Return the [x, y] coordinate for the center point of the cell that contains the specified text.  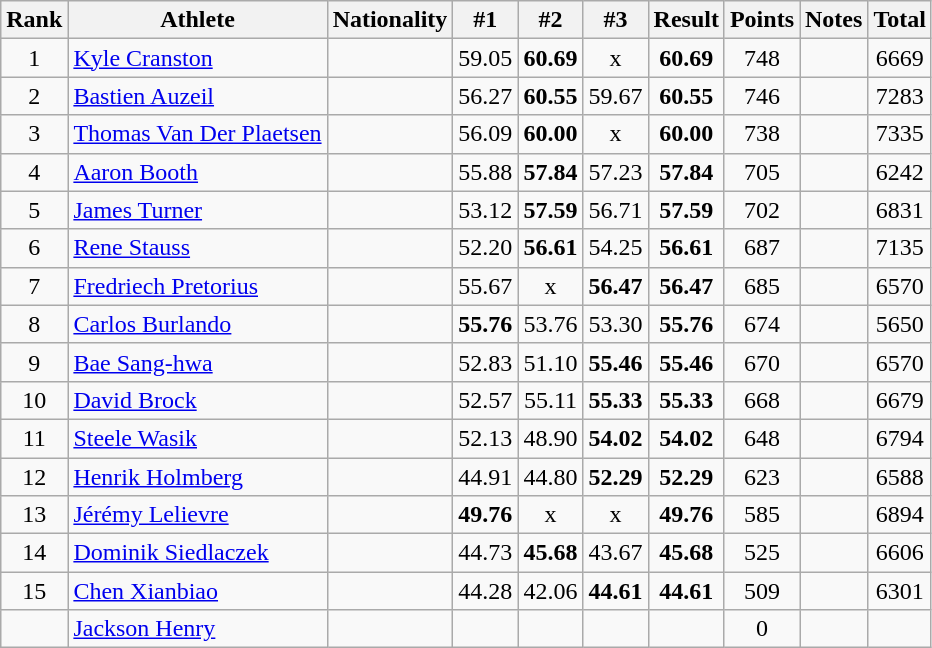
44.91 [486, 477]
6679 [900, 400]
509 [762, 591]
746 [762, 96]
#1 [486, 20]
6301 [900, 591]
623 [762, 477]
44.80 [550, 477]
14 [34, 553]
59.67 [616, 96]
8 [34, 324]
648 [762, 438]
4 [34, 172]
10 [34, 400]
685 [762, 286]
2 [34, 96]
44.73 [486, 553]
Bastien Auzeil [198, 96]
0 [762, 629]
Bae Sang-hwa [198, 362]
7283 [900, 96]
54.25 [616, 248]
748 [762, 58]
6669 [900, 58]
7135 [900, 248]
3 [34, 134]
13 [34, 515]
7335 [900, 134]
55.88 [486, 172]
15 [34, 591]
6794 [900, 438]
5 [34, 210]
Steele Wasik [198, 438]
56.71 [616, 210]
6831 [900, 210]
9 [34, 362]
Jérémy Lelievre [198, 515]
Nationality [390, 20]
Jackson Henry [198, 629]
585 [762, 515]
Kyle Cranston [198, 58]
5650 [900, 324]
Henrik Holmberg [198, 477]
Aaron Booth [198, 172]
6606 [900, 553]
Fredriech Pretorius [198, 286]
670 [762, 362]
705 [762, 172]
52.20 [486, 248]
56.09 [486, 134]
Rene Stauss [198, 248]
7 [34, 286]
6588 [900, 477]
#3 [616, 20]
Points [762, 20]
48.90 [550, 438]
52.13 [486, 438]
702 [762, 210]
53.76 [550, 324]
42.06 [550, 591]
52.57 [486, 400]
Athlete [198, 20]
6894 [900, 515]
59.05 [486, 58]
11 [34, 438]
James Turner [198, 210]
#2 [550, 20]
56.27 [486, 96]
43.67 [616, 553]
55.67 [486, 286]
Chen Xianbiao [198, 591]
55.11 [550, 400]
Notes [834, 20]
1 [34, 58]
Result [686, 20]
6242 [900, 172]
51.10 [550, 362]
Total [900, 20]
738 [762, 134]
525 [762, 553]
53.12 [486, 210]
674 [762, 324]
David Brock [198, 400]
52.83 [486, 362]
57.23 [616, 172]
6 [34, 248]
Rank [34, 20]
53.30 [616, 324]
687 [762, 248]
44.28 [486, 591]
668 [762, 400]
Dominik Siedlaczek [198, 553]
Thomas Van Der Plaetsen [198, 134]
12 [34, 477]
Carlos Burlando [198, 324]
